Search for the cell housing the specified text and yield its [x, y] center coordinate. 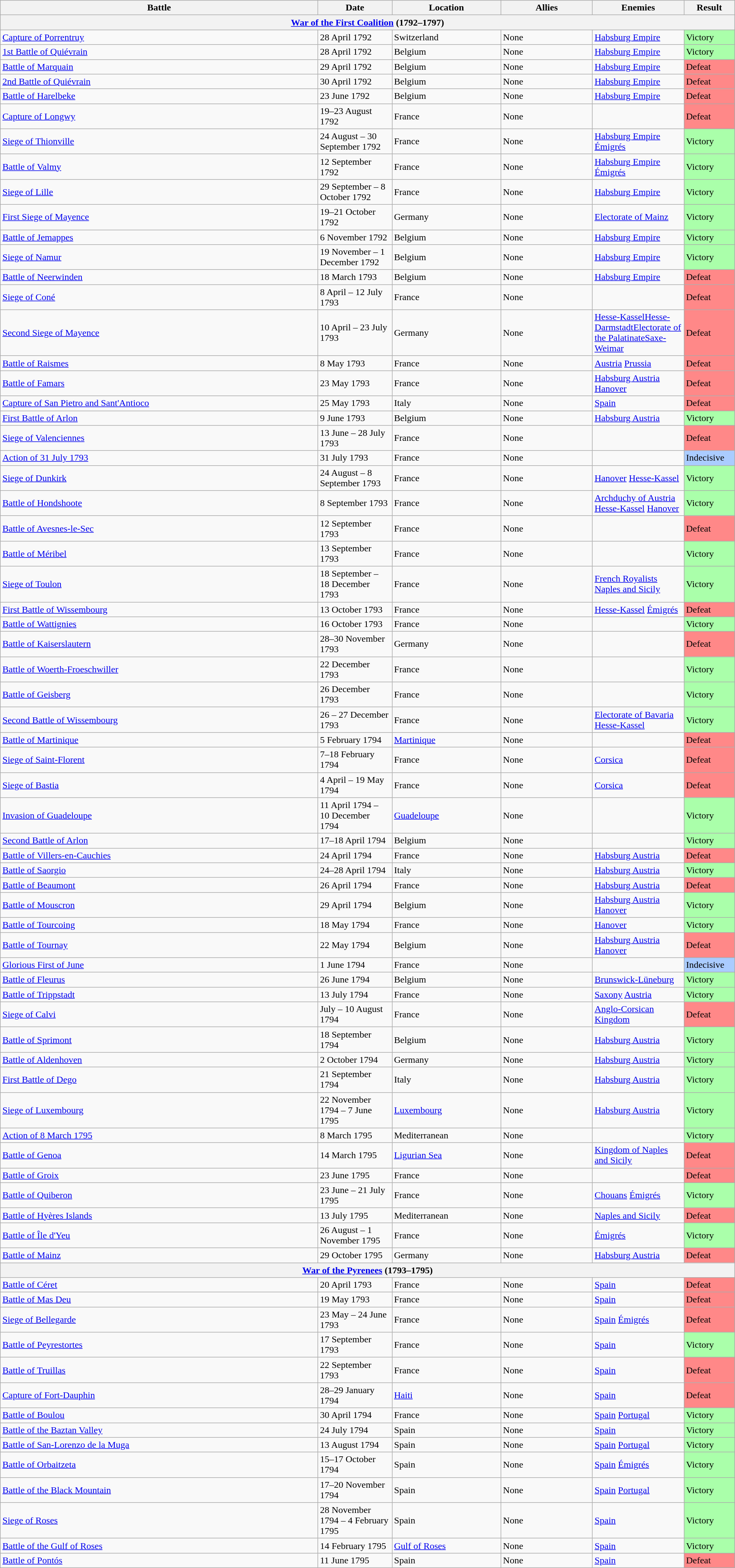
14 March 1795 [355, 1155]
Naples and Sicily [638, 1215]
26 – 27 December 1793 [355, 720]
Battle of Tournay [159, 945]
Battle of Wattignies [159, 624]
Battle of Martinique [159, 740]
Siege of Roses [159, 1520]
War of the Pyrenees (1793–1795) [367, 1270]
Siege of Namur [159, 257]
28 November 1794 – 4 February 1795 [355, 1520]
Result [709, 8]
Émigrés [638, 1235]
8 May 1793 [355, 363]
14 February 1795 [355, 1546]
Battle of Fleurus [159, 980]
8 September 1793 [355, 503]
22 September 1793 [355, 1370]
Date [355, 8]
First Battle of Wissembourg [159, 609]
13 August 1794 [355, 1445]
Battle of Woerth-Froeschwiller [159, 669]
25 May 1793 [355, 403]
23 June 1795 [355, 1175]
Battle of Marquain [159, 67]
22 November 1794 – 7 June 1795 [355, 1110]
29 April 1792 [355, 67]
19 May 1793 [355, 1300]
Battle of the Gulf of Roses [159, 1546]
13 July 1795 [355, 1215]
18 September 1794 [355, 1040]
1st Battle of Quiévrain [159, 52]
16 October 1793 [355, 624]
Battle of Aldenhoven [159, 1060]
First Battle of Dego [159, 1079]
15–17 October 1794 [355, 1465]
Siege of Bastia [159, 785]
Siege of Bellegarde [159, 1320]
Battle of Hyères Islands [159, 1215]
Siege of Coné [159, 297]
Kingdom of Naples and Sicily [638, 1155]
Guadeloupe [447, 815]
Switzerland [447, 37]
Capture of San Pietro and Sant'Antioco [159, 403]
18 March 1793 [355, 277]
11 June 1795 [355, 1560]
7–18 February 1794 [355, 760]
Battle of the Black Mountain [159, 1490]
Battle of Saorgio [159, 870]
Hesse-Kassel Émigrés [638, 609]
Hesse-KasselHesse-DarmstadtElectorate of the PalatinateSaxe-Weimar [638, 333]
Ligurian Sea [447, 1155]
26 April 1794 [355, 885]
Siege of Lille [159, 192]
Battle of Villers-en-Cauchies [159, 855]
13 July 1794 [355, 995]
Battle of Orbaitzeta [159, 1465]
Battle of Tourcoing [159, 925]
Battle of the Baztan Valley [159, 1430]
Hanover Hesse-Kassel [638, 478]
Battle of Boulou [159, 1415]
22 December 1793 [355, 669]
Battle of Avesnes-le-Sec [159, 528]
Chouans Émigrés [638, 1195]
23 June – 21 July 1795 [355, 1195]
Battle of Geisberg [159, 695]
Battle of Harelbeke [159, 96]
Luxembourg [447, 1110]
Battle of Île d'Yeu [159, 1235]
Siege of Saint-Florent [159, 760]
19–23 August 1792 [355, 116]
Glorious First of June [159, 965]
11 April 1794 – 10 December 1794 [355, 815]
28–29 January 1794 [355, 1395]
Battle of Méribel [159, 554]
Battle of Truillas [159, 1370]
17 September 1793 [355, 1345]
17–18 April 1794 [355, 841]
Siege of Thionville [159, 141]
28–30 November 1793 [355, 644]
2 October 1794 [355, 1060]
Siege of Toulon [159, 584]
Battle of Famars [159, 383]
July – 10 August 1794 [355, 1014]
Battle of San-Lorenzo de la Muga [159, 1445]
Martinique [447, 740]
Capture of Longwy [159, 116]
Battle of Pontós [159, 1560]
Battle of Mainz [159, 1255]
13 October 1793 [355, 609]
23 June 1792 [355, 96]
Battle of Mas Deu [159, 1300]
French Royalists Naples and Sicily [638, 584]
War of the First Coalition (1792–1797) [367, 22]
Second Siege of Mayence [159, 333]
First Siege of Mayence [159, 217]
Electorate of Mainz [638, 217]
Allies [547, 8]
Battle [159, 8]
Archduchy of Austria Hesse-Kassel Hanover [638, 503]
23 May – 24 June 1793 [355, 1320]
Battle of Mouscron [159, 905]
31 July 1793 [355, 458]
Battle of Valmy [159, 167]
29 October 1795 [355, 1255]
Second Battle of Arlon [159, 841]
Electorate of Bavaria Hesse-Kassel [638, 720]
26 December 1793 [355, 695]
Austria Prussia [638, 363]
29 September – 8 October 1792 [355, 192]
30 April 1792 [355, 81]
29 April 1794 [355, 905]
Battle of Céret [159, 1285]
13 June – 28 July 1793 [355, 438]
Siege of Dunkirk [159, 478]
26 June 1794 [355, 980]
24 August – 30 September 1792 [355, 141]
12 September 1793 [355, 528]
First Battle of Arlon [159, 418]
18 May 1794 [355, 925]
Battle of Trippstadt [159, 995]
10 April – 23 July 1793 [355, 333]
19 November – 1 December 1792 [355, 257]
Battle of Kaiserslautern [159, 644]
9 June 1793 [355, 418]
12 September 1792 [355, 167]
Battle of Sprimont [159, 1040]
Battle of Peyrestortes [159, 1345]
20 April 1793 [355, 1285]
Haiti [447, 1395]
Battle of Groix [159, 1175]
Action of 8 March 1795 [159, 1135]
4 April – 19 May 1794 [355, 785]
21 September 1794 [355, 1079]
Anglo-Corsican Kingdom [638, 1014]
24–28 April 1794 [355, 870]
Battle of Neerwinden [159, 277]
Capture of Fort-Dauphin [159, 1395]
Siege of Valenciennes [159, 438]
Gulf of Roses [447, 1546]
22 May 1794 [355, 945]
Location [447, 8]
1 June 1794 [355, 965]
Battle of Hondshoote [159, 503]
Second Battle of Wissembourg [159, 720]
24 August – 8 September 1793 [355, 478]
Battle of Beaumont [159, 885]
24 April 1794 [355, 855]
8 April – 12 July 1793 [355, 297]
26 August – 1 November 1795 [355, 1235]
Battle of Raismes [159, 363]
19–21 October 1792 [355, 217]
18 September – 18 December 1793 [355, 584]
13 September 1793 [355, 554]
5 February 1794 [355, 740]
6 November 1792 [355, 237]
30 April 1794 [355, 1415]
Brunswick-Lüneburg [638, 980]
Battle of Quiberon [159, 1195]
Invasion of Guadeloupe [159, 815]
Capture of Porrentruy [159, 37]
Enemies [638, 8]
17–20 November 1794 [355, 1490]
23 May 1793 [355, 383]
2nd Battle of Quiévrain [159, 81]
Battle of Genoa [159, 1155]
24 July 1794 [355, 1430]
Action of 31 July 1793 [159, 458]
Siege of Calvi [159, 1014]
Saxony Austria [638, 995]
Hanover [638, 925]
Battle of Jemappes [159, 237]
8 March 1795 [355, 1135]
Siege of Luxembourg [159, 1110]
